Locate the cell with the specified text and output its (X, Y) center coordinate. 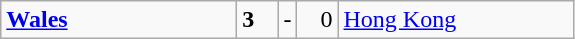
- (288, 20)
Wales (119, 20)
Hong Kong (456, 20)
0 (318, 20)
3 (258, 20)
